From the cell containing the given text, extract its center point as (x, y) coordinate. 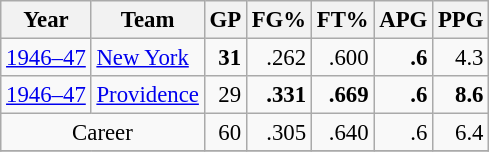
Providence (148, 95)
.600 (342, 58)
Year (46, 20)
Team (148, 20)
8.6 (461, 95)
APG (404, 20)
29 (225, 95)
.262 (278, 58)
FT% (342, 20)
.305 (278, 133)
FG% (278, 20)
.640 (342, 133)
4.3 (461, 58)
.331 (278, 95)
New York (148, 58)
.669 (342, 95)
GP (225, 20)
60 (225, 133)
31 (225, 58)
6.4 (461, 133)
PPG (461, 20)
Career (102, 133)
